Output the [x, y] coordinate of the center of the cell containing the given text.  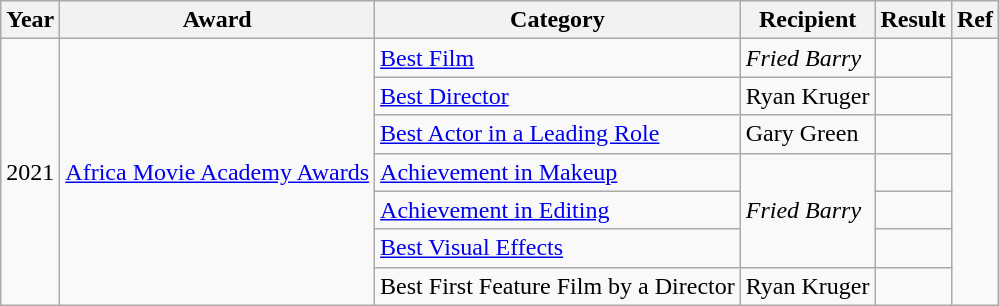
Ref [974, 20]
Recipient [808, 20]
Best Visual Effects [558, 248]
Best Actor in a Leading Role [558, 134]
Africa Movie Academy Awards [218, 172]
2021 [30, 172]
Category [558, 20]
Best Director [558, 96]
Achievement in Makeup [558, 172]
Best Film [558, 58]
Award [218, 20]
Year [30, 20]
Result [913, 20]
Achievement in Editing [558, 210]
Best First Feature Film by a Director [558, 286]
Gary Green [808, 134]
